From the cell containing the given text, extract its center point as [x, y] coordinate. 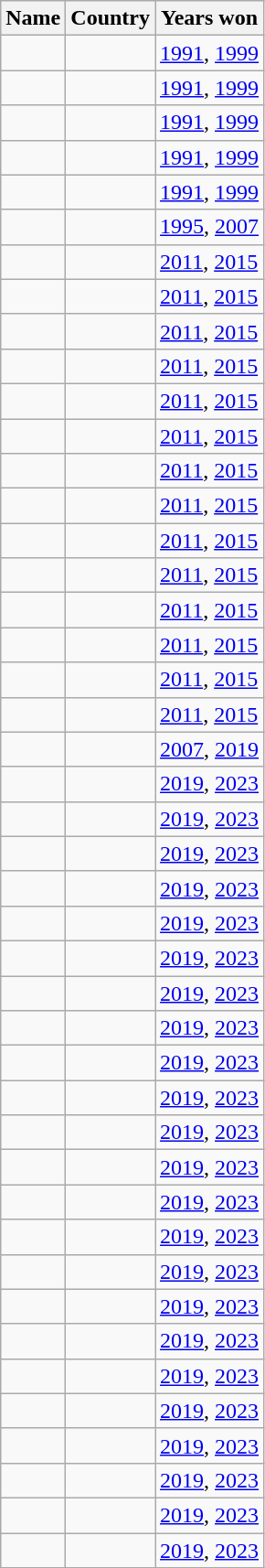
Years won [210, 18]
Name [33, 18]
2007, 2019 [210, 749]
1995, 2007 [210, 227]
Country [111, 18]
